Output the (X, Y) coordinate of the center of the cell containing the given text.  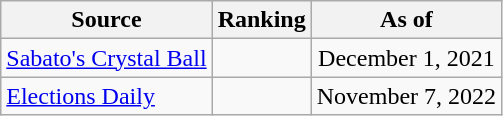
Elections Daily (106, 96)
December 1, 2021 (406, 58)
November 7, 2022 (406, 96)
Sabato's Crystal Ball (106, 58)
As of (406, 20)
Ranking (262, 20)
Source (106, 20)
